Determine the (x, y) coordinate at the center of the cell enclosing the given text.  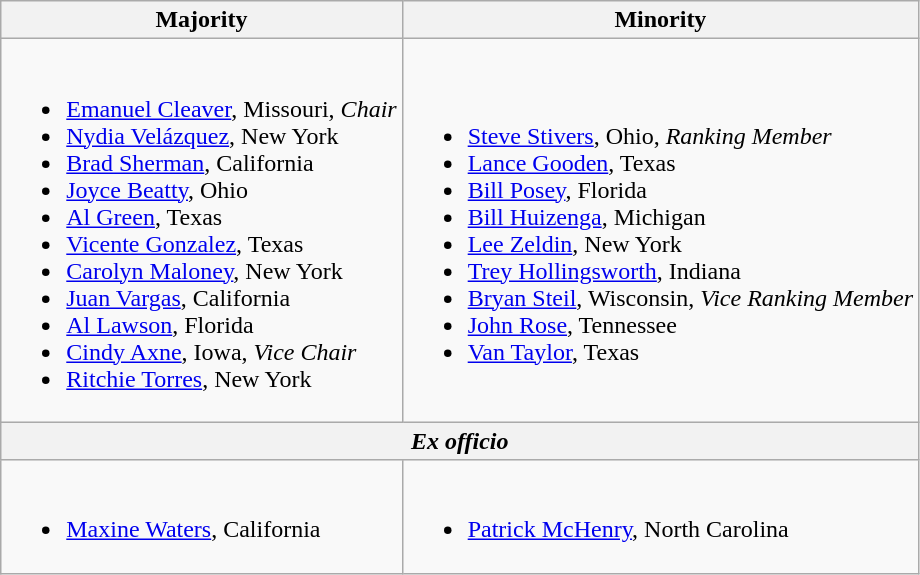
Ex officio (460, 441)
Majority (202, 20)
Patrick McHenry, North Carolina (660, 516)
Minority (660, 20)
Maxine Waters, California (202, 516)
